Determine the [X, Y] coordinate at the center of the cell enclosing the given text.  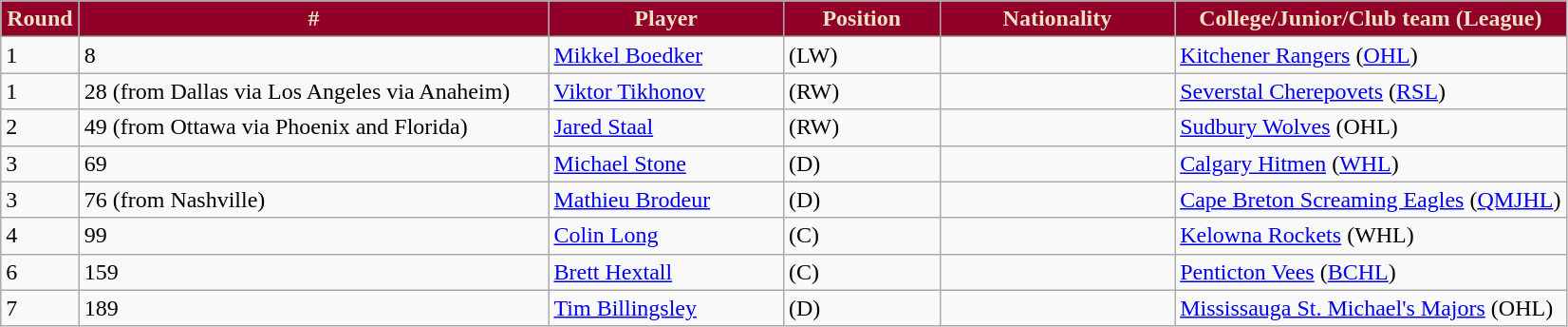
Michael Stone [666, 163]
# [313, 19]
Round [40, 19]
4 [40, 236]
Player [666, 19]
Tim Billingsley [666, 308]
Nationality [1057, 19]
28 (from Dallas via Los Angeles via Anaheim) [313, 91]
2 [40, 127]
Mikkel Boedker [666, 55]
Mathieu Brodeur [666, 200]
Jared Staal [666, 127]
Severstal Cherepovets (RSL) [1371, 91]
Position [862, 19]
189 [313, 308]
159 [313, 272]
Mississauga St. Michael's Majors (OHL) [1371, 308]
Colin Long [666, 236]
Viktor Tikhonov [666, 91]
(LW) [862, 55]
Calgary Hitmen (WHL) [1371, 163]
Kitchener Rangers (OHL) [1371, 55]
Kelowna Rockets (WHL) [1371, 236]
69 [313, 163]
Sudbury Wolves (OHL) [1371, 127]
49 (from Ottawa via Phoenix and Florida) [313, 127]
6 [40, 272]
Penticton Vees (BCHL) [1371, 272]
76 (from Nashville) [313, 200]
College/Junior/Club team (League) [1371, 19]
Brett Hextall [666, 272]
Cape Breton Screaming Eagles (QMJHL) [1371, 200]
7 [40, 308]
8 [313, 55]
99 [313, 236]
